Capture the cell that displays the provided text and extract its [x, y] central coordinate. 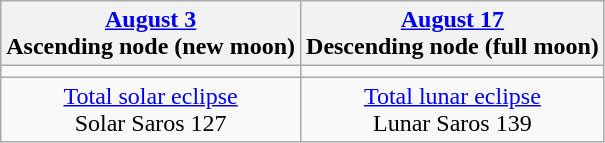
Total lunar eclipseLunar Saros 139 [453, 110]
August 17Descending node (full moon) [453, 34]
August 3Ascending node (new moon) [151, 34]
Total solar eclipseSolar Saros 127 [151, 110]
